Provide the (X, Y) coordinate of the cell's center where the given text is located.  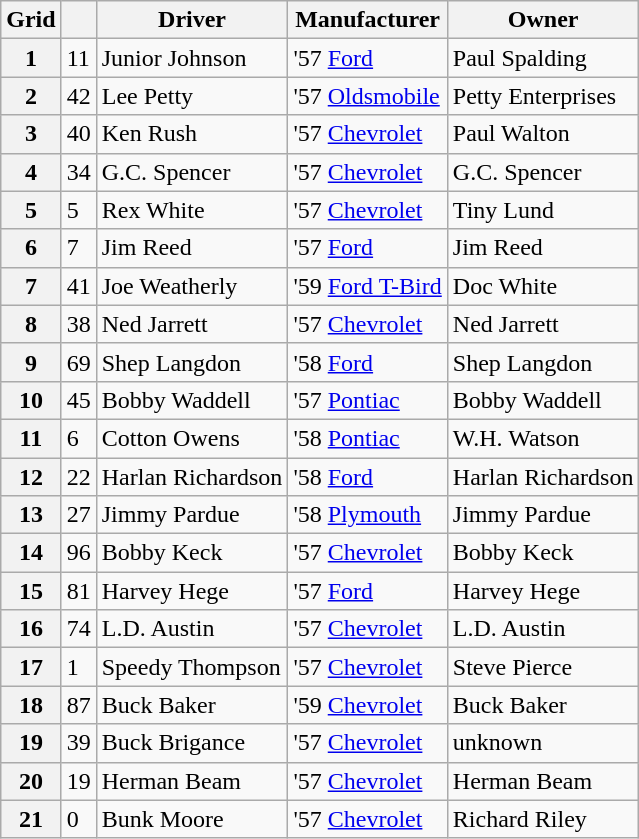
87 (78, 705)
Buck Brigance (192, 743)
Paul Spalding (543, 58)
3 (31, 134)
Joe Weatherly (192, 286)
69 (78, 362)
10 (31, 400)
22 (78, 477)
Paul Walton (543, 134)
Lee Petty (192, 96)
40 (78, 134)
Grid (31, 20)
unknown (543, 743)
12 (31, 477)
2 (31, 96)
'59 Chevrolet (368, 705)
Doc White (543, 286)
20 (31, 781)
8 (31, 324)
Speedy Thompson (192, 667)
Steve Pierce (543, 667)
Tiny Lund (543, 210)
Junior Johnson (192, 58)
42 (78, 96)
27 (78, 515)
41 (78, 286)
13 (31, 515)
45 (78, 400)
Driver (192, 20)
34 (78, 172)
18 (31, 705)
Ken Rush (192, 134)
'57 Pontiac (368, 400)
0 (78, 819)
96 (78, 553)
74 (78, 629)
Rex White (192, 210)
'58 Pontiac (368, 438)
9 (31, 362)
'59 Ford T-Bird (368, 286)
Manufacturer (368, 20)
21 (31, 819)
Petty Enterprises (543, 96)
14 (31, 553)
W.H. Watson (543, 438)
39 (78, 743)
81 (78, 591)
'57 Oldsmobile (368, 96)
'58 Plymouth (368, 515)
15 (31, 591)
17 (31, 667)
Richard Riley (543, 819)
16 (31, 629)
38 (78, 324)
Bunk Moore (192, 819)
Cotton Owens (192, 438)
4 (31, 172)
Owner (543, 20)
